Identify which cell holds the provided text, then report its [x, y] central coordinate. 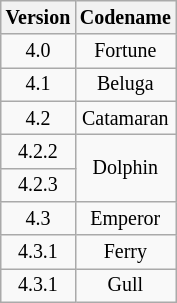
4.3 [38, 218]
4.2.2 [38, 152]
Codename [126, 18]
4.2.3 [38, 184]
Emperor [126, 218]
Version [38, 18]
Beluga [126, 84]
4.2 [38, 118]
Ferry [126, 252]
4.0 [38, 52]
Catamaran [126, 118]
Gull [126, 286]
Dolphin [126, 168]
4.1 [38, 84]
Fortune [126, 52]
